For the text-containing cell, return its midpoint in (X, Y) coordinate format. 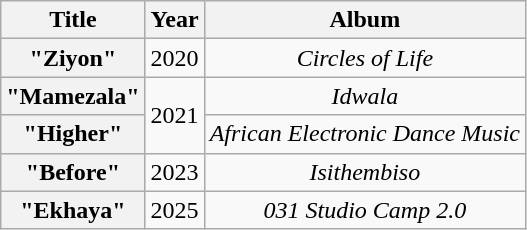
African Electronic Dance Music (364, 134)
Year (174, 20)
"Mamezala" (73, 96)
Idwala (364, 96)
031 Studio Camp 2.0 (364, 210)
2023 (174, 172)
Isithembiso (364, 172)
2025 (174, 210)
Title (73, 20)
Circles of Life (364, 58)
2020 (174, 58)
"Before" (73, 172)
2021 (174, 115)
"Higher" (73, 134)
Album (364, 20)
"Ziyon" (73, 58)
"Ekhaya" (73, 210)
